Extract the (x, y) coordinate from the center of the cell holding the provided text.  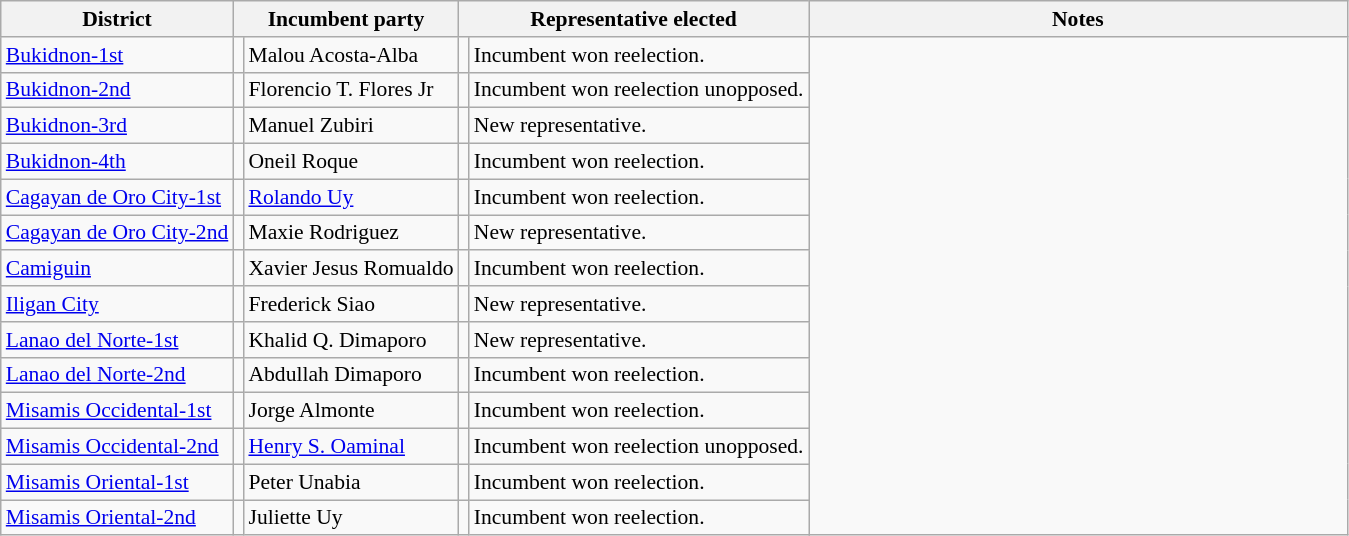
Xavier Jesus Romualdo (350, 269)
Bukidnon-2nd (118, 90)
Incumbent party (346, 19)
Cagayan de Oro City-2nd (118, 233)
Bukidnon-4th (118, 162)
Manuel Zubiri (350, 126)
Bukidnon-1st (118, 55)
Misamis Occidental-2nd (118, 447)
Jorge Almonte (350, 411)
Juliette Uy (350, 518)
Iligan City (118, 304)
Lanao del Norte-2nd (118, 375)
Abdullah Dimaporo (350, 375)
Oneil Roque (350, 162)
Bukidnon-3rd (118, 126)
Khalid Q. Dimaporo (350, 340)
Peter Unabia (350, 482)
Malou Acosta-Alba (350, 55)
District (118, 19)
Frederick Siao (350, 304)
Notes (1078, 19)
Florencio T. Flores Jr (350, 90)
Camiguin (118, 269)
Misamis Occidental-1st (118, 411)
Cagayan de Oro City-1st (118, 197)
Lanao del Norte-1st (118, 340)
Maxie Rodriguez (350, 233)
Henry S. Oaminal (350, 447)
Rolando Uy (350, 197)
Representative elected (634, 19)
Misamis Oriental-1st (118, 482)
Misamis Oriental-2nd (118, 518)
